Capture the cell that displays the provided text and extract its (X, Y) central coordinate. 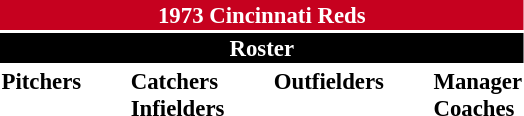
1973 Cincinnati Reds (262, 15)
Roster (262, 48)
